Extract the (X, Y) coordinate from the center of the cell holding the provided text.  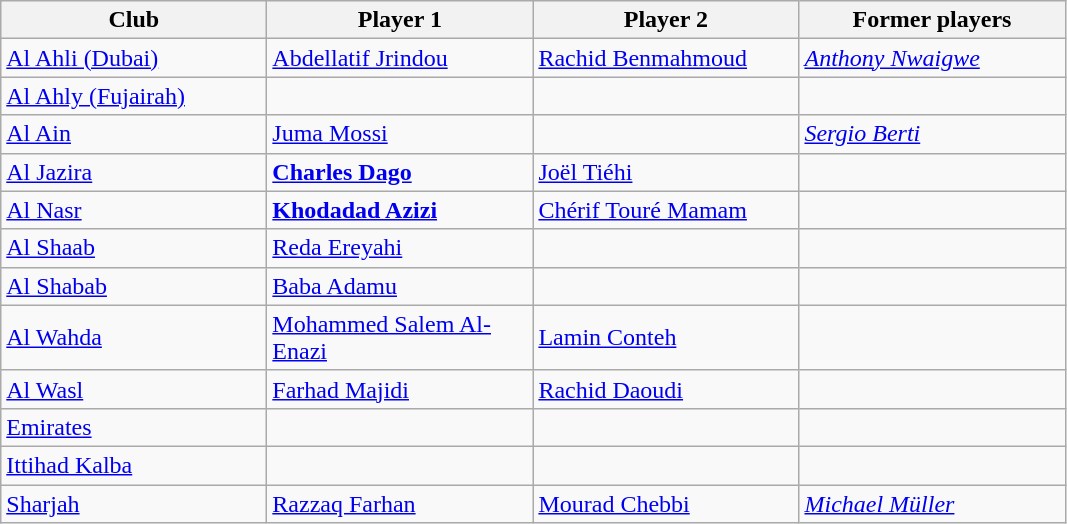
Al Shabab (134, 286)
Player 1 (400, 20)
Abdellatif Jrindou (400, 58)
Charles Dago (400, 172)
Sergio Berti (932, 134)
Emirates (134, 427)
Michael Müller (932, 503)
Al Ahli (Dubai) (134, 58)
Mohammed Salem Al-Enazi (400, 338)
Razzaq Farhan (400, 503)
Al Ahly (Fujairah) (134, 96)
Mourad Chebbi (666, 503)
Lamin Conteh (666, 338)
Farhad Majidi (400, 389)
Khodadad Azizi (400, 210)
Anthony Nwaigwe (932, 58)
Rachid Benmahmoud (666, 58)
Al Wasl (134, 389)
Rachid Daoudi (666, 389)
Former players (932, 20)
Ittihad Kalba (134, 465)
Player 2 (666, 20)
Al Wahda (134, 338)
Chérif Touré Mamam (666, 210)
Joël Tiéhi (666, 172)
Reda Ereyahi (400, 248)
Club (134, 20)
Al Jazira (134, 172)
Al Ain (134, 134)
Baba Adamu (400, 286)
Juma Mossi (400, 134)
Al Nasr (134, 210)
Sharjah (134, 503)
Al Shaab (134, 248)
